Output the [x, y] coordinate of the center of the cell containing the given text.  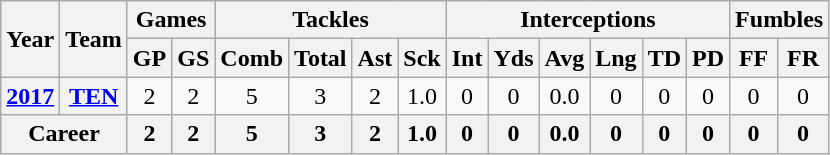
Int [467, 58]
Interceptions [588, 20]
GS [194, 58]
Sck [422, 58]
Team [94, 39]
Fumbles [780, 20]
TEN [94, 96]
Total [321, 58]
GP [149, 58]
TD [664, 58]
Tackles [330, 20]
Lng [616, 58]
Games [170, 20]
Yds [514, 58]
PD [708, 58]
2017 [30, 96]
Avg [564, 58]
FR [804, 58]
Ast [375, 58]
Comb [252, 58]
Career [64, 134]
Year [30, 39]
FF [754, 58]
